Detect which cell encompasses the target text, then output its (X, Y) center coordinate. 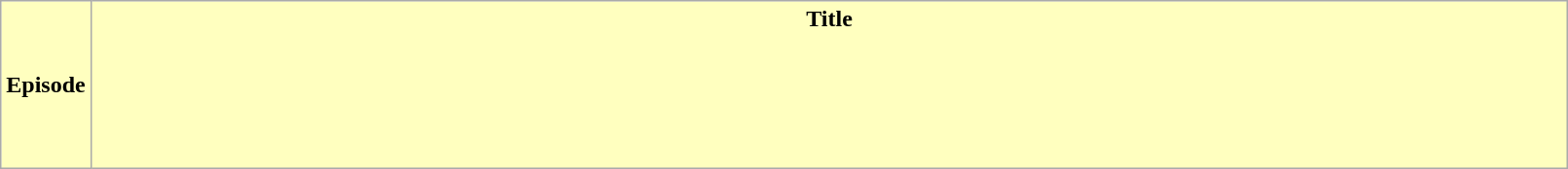
Title (829, 85)
Episode (46, 85)
